Provide the [X, Y] coordinate of the cell's center where the given text is located.  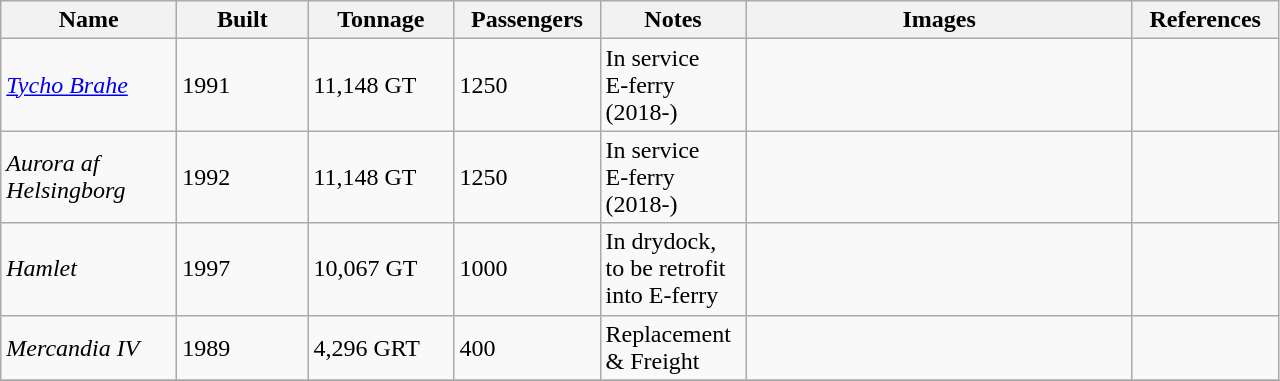
400 [527, 348]
1997 [242, 269]
Notes [673, 20]
4,296 GRT [381, 348]
1000 [527, 269]
References [1205, 20]
Mercandia IV [89, 348]
1991 [242, 85]
Built [242, 20]
Name [89, 20]
In drydock, to be retrofitinto E-ferry [673, 269]
Hamlet [89, 269]
Aurora af Helsingborg [89, 177]
1992 [242, 177]
1989 [242, 348]
Tonnage [381, 20]
Images [939, 20]
Replacement & Freight [673, 348]
10,067 GT [381, 269]
Passengers [527, 20]
Tycho Brahe [89, 85]
